Return the (x, y) coordinate for the center point of the cell that contains the specified text.  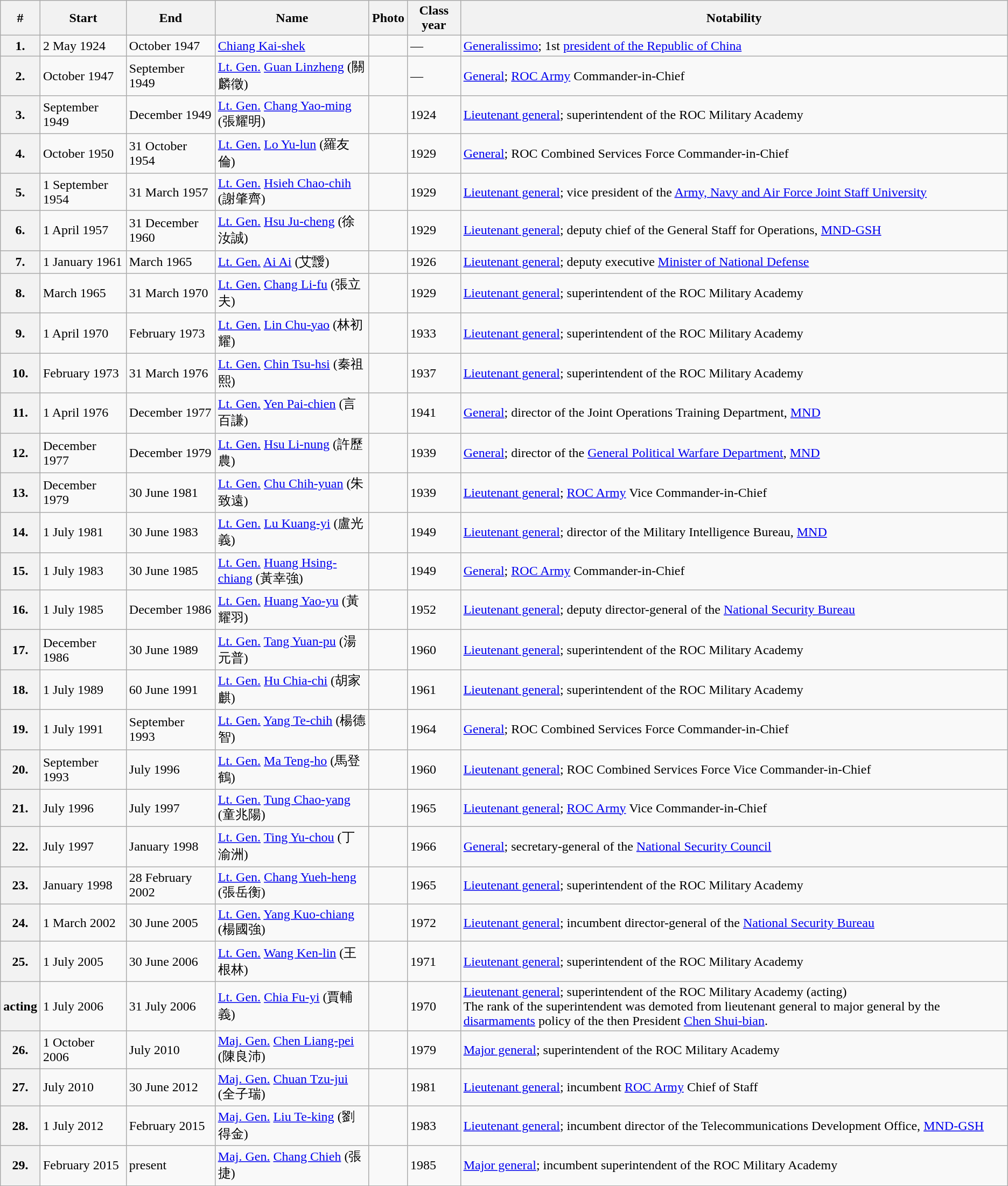
14. (20, 532)
11. (20, 413)
30 June 2005 (170, 923)
Lt. Gen. Tung Chao-yang (童兆陽) (292, 808)
Maj. Gen. Liu Te-king (劉得金) (292, 1126)
Lt. Gen. Chang Yao-ming (張耀明) (292, 115)
Major general; incumbent superintendent of the ROC Military Academy (734, 1166)
Lt. Gen. Hsu Ju-cheng (徐汝誠) (292, 230)
1970 (434, 1006)
Photo (388, 18)
20. (20, 769)
1 April 1970 (83, 333)
1 July 1983 (83, 571)
1 September 1954 (83, 192)
1 April 1957 (83, 230)
1937 (434, 373)
31 December 1960 (170, 230)
Lieutenant general; incumbent director-general of the National Security Bureau (734, 923)
1 October 2006 (83, 1050)
Lt. Gen. Huang Hsing-chiang (黃幸強) (292, 571)
Lieutenant general; deputy chief of the General Staff for Operations, MND-GSH (734, 230)
Lt. Gen. Yang Kuo-chiang (楊國強) (292, 923)
28. (20, 1126)
Maj. Gen. Chang Chieh (張捷) (292, 1166)
1 July 1981 (83, 532)
29. (20, 1166)
1971 (434, 962)
Lieutenant general; incumbent ROC Army Chief of Staff (734, 1087)
26. (20, 1050)
16. (20, 610)
21. (20, 808)
Lt. Gen. Huang Yao-yu (黃耀羽) (292, 610)
1. (20, 46)
Lt. Gen. Lo Yu-lun (羅友倫) (292, 153)
1985 (434, 1166)
Lieutenant general; deputy executive Minister of National Defense (734, 262)
31 March 1976 (170, 373)
Name (292, 18)
25. (20, 962)
31 October 1954 (170, 153)
30 June 1981 (170, 493)
13. (20, 493)
7. (20, 262)
27. (20, 1087)
1 July 2012 (83, 1126)
9. (20, 333)
Lieutenant general; vice president of the Army, Navy and Air Force Joint Staff University (734, 192)
30 June 2012 (170, 1087)
1 January 1961 (83, 262)
Lieutenant general; ROC Combined Services Force Vice Commander-in-Chief (734, 769)
1 July 2005 (83, 962)
acting (20, 1006)
1926 (434, 262)
Lt. Gen. Yen Pai-chien (言百謙) (292, 413)
Chiang Kai-shek (292, 46)
General; director of the Joint Operations Training Department, MND (734, 413)
Notability (734, 18)
Lt. Gen. Ma Teng-ho (馬登鶴) (292, 769)
31 July 2006 (170, 1006)
1981 (434, 1087)
30 June 2006 (170, 962)
30 June 1989 (170, 650)
Generalissimo; 1st president of the Republic of China (734, 46)
Lt. Gen. Tang Yuan-pu (湯元普) (292, 650)
Lt. Gen. Chia Fu-yi (賈輔義) (292, 1006)
Lt. Gen. Chang Li-fu (張立夫) (292, 293)
12. (20, 453)
Lieutenant general; deputy director-general of the National Security Bureau (734, 610)
24. (20, 923)
Lt. Gen. Hu Chia-chi (胡家麒) (292, 690)
1952 (434, 610)
Lt. Gen. Chin Tsu-hsi (秦祖熙) (292, 373)
31 March 1957 (170, 192)
1924 (434, 115)
Lt. Gen. Wang Ken-lin (王根林) (292, 962)
28 February 2002 (170, 886)
Maj. Gen. Chuan Tzu-jui (全子瑞) (292, 1087)
General; director of the General Political Warfare Department, MND (734, 453)
General; secretary-general of the National Security Council (734, 847)
1 July 1985 (83, 610)
1961 (434, 690)
Lt. Gen. Chang Yueh-heng (張岳衡) (292, 886)
Class year (434, 18)
2 May 1924 (83, 46)
Lt. Gen. Lin Chu-yao (林初耀) (292, 333)
Lieutenant general; director of the Military Intelligence Bureau, MND (734, 532)
2. (20, 76)
Lt. Gen. Chu Chih-yuan (朱致遠) (292, 493)
31 March 1970 (170, 293)
1979 (434, 1050)
6. (20, 230)
1966 (434, 847)
Lt. Gen. Yang Te-chih (楊德智) (292, 729)
1 March 2002 (83, 923)
Maj. Gen. Chen Liang-pei (陳良沛) (292, 1050)
18. (20, 690)
October 1950 (83, 153)
present (170, 1166)
10. (20, 373)
Major general; superintendent of the ROC Military Academy (734, 1050)
5. (20, 192)
# (20, 18)
22. (20, 847)
60 June 1991 (170, 690)
December 1949 (170, 115)
Lieutenant general; incumbent director of the Telecommunications Development Office, MND-GSH (734, 1126)
30 June 1985 (170, 571)
8. (20, 293)
1964 (434, 729)
19. (20, 729)
Lt. Gen. Hsieh Chao-chih (謝肇齊) (292, 192)
1933 (434, 333)
15. (20, 571)
Start (83, 18)
17. (20, 650)
Lt. Gen. Guan Linzheng (關麟徵) (292, 76)
1 July 2006 (83, 1006)
1972 (434, 923)
3. (20, 115)
1983 (434, 1126)
23. (20, 886)
Lt. Gen. Hsu Li-nung (許歷農) (292, 453)
30 June 1983 (170, 532)
End (170, 18)
Lt. Gen. Lu Kuang-yi (盧光義) (292, 532)
Lt. Gen. Ting Yu-chou (丁渝洲) (292, 847)
Lt. Gen. Ai Ai (艾靉) (292, 262)
1 July 1991 (83, 729)
1 July 1989 (83, 690)
1941 (434, 413)
4. (20, 153)
1 April 1976 (83, 413)
